Locate the cell with the specified text and output its (X, Y) center coordinate. 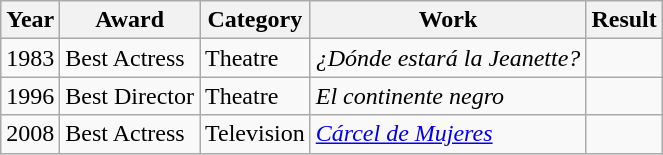
El continente negro (448, 96)
Work (448, 20)
Cárcel de Mujeres (448, 134)
Best Director (130, 96)
Category (256, 20)
1996 (30, 96)
Year (30, 20)
Result (624, 20)
¿Dónde estará la Jeanette? (448, 58)
2008 (30, 134)
Award (130, 20)
1983 (30, 58)
Television (256, 134)
